Locate the cell with the specified text and output its [x, y] center coordinate. 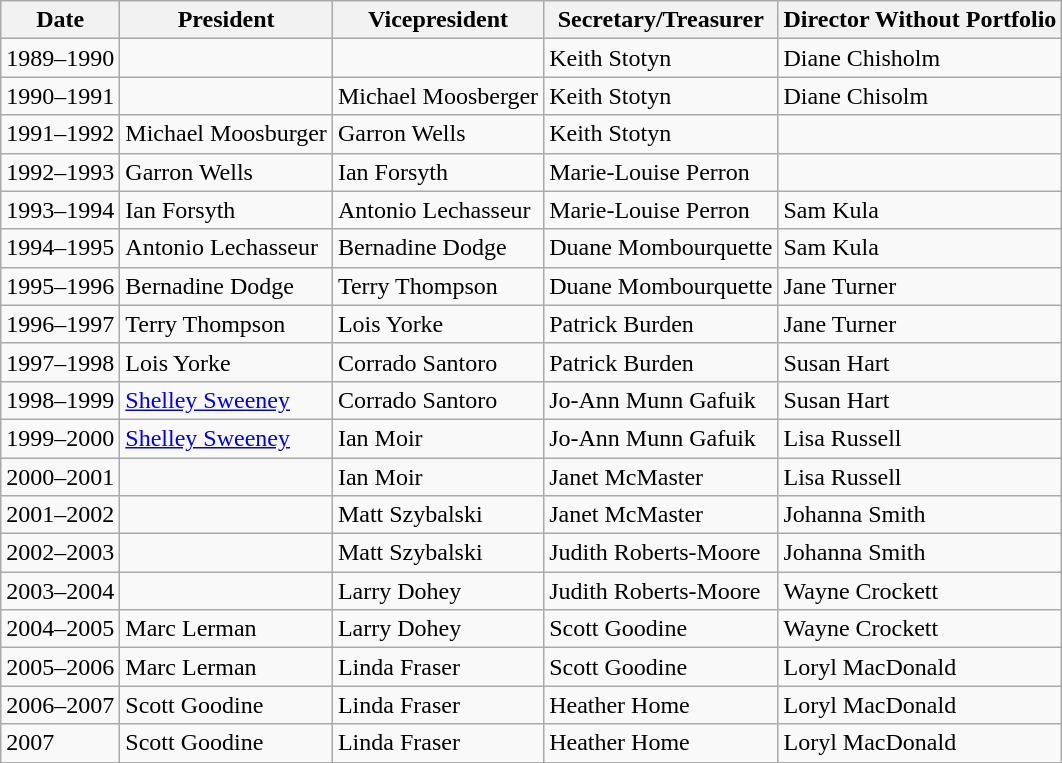
1990–1991 [60, 96]
1992–1993 [60, 172]
1991–1992 [60, 134]
2004–2005 [60, 629]
2000–2001 [60, 477]
2002–2003 [60, 553]
Diane Chisholm [920, 58]
2005–2006 [60, 667]
2007 [60, 743]
2003–2004 [60, 591]
Vicepresident [438, 20]
President [226, 20]
1999–2000 [60, 438]
1995–1996 [60, 286]
1989–1990 [60, 58]
2001–2002 [60, 515]
Michael Moosburger [226, 134]
Diane Chisolm [920, 96]
1996–1997 [60, 324]
1993–1994 [60, 210]
Director Without Portfolio [920, 20]
Michael Moosberger [438, 96]
1997–1998 [60, 362]
1994–1995 [60, 248]
1998–1999 [60, 400]
2006–2007 [60, 705]
Secretary/Treasurer [661, 20]
Date [60, 20]
